Return [x, y] of the center of cell containing provided text 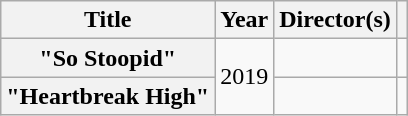
"So Stoopid" [108, 58]
Director(s) [336, 20]
Year [244, 20]
"Heartbreak High" [108, 96]
2019 [244, 77]
Title [108, 20]
